Provide the [x, y] coordinate of the cell's center where the given text is located.  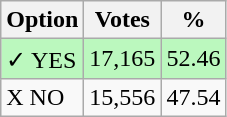
17,165 [122, 59]
15,556 [122, 97]
X NO [42, 97]
✓ YES [42, 59]
% [194, 20]
Option [42, 20]
Votes [122, 20]
47.54 [194, 97]
52.46 [194, 59]
